Pinpoint the cell where the given text exists, returning its (X, Y) midpoint coordinate. 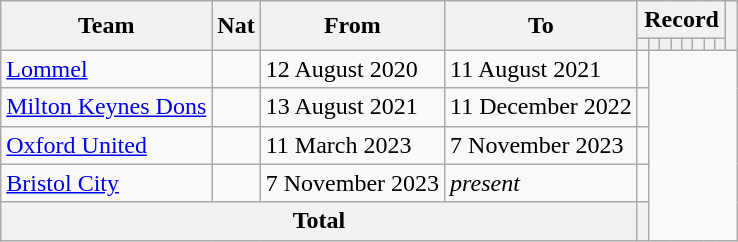
present (542, 183)
To (542, 26)
11 December 2022 (542, 107)
12 August 2020 (352, 69)
11 August 2021 (542, 69)
Milton Keynes Dons (106, 107)
Nat (236, 26)
Bristol City (106, 183)
13 August 2021 (352, 107)
Lommel (106, 69)
Team (106, 26)
Total (320, 221)
From (352, 26)
Oxford United (106, 145)
11 March 2023 (352, 145)
Record (681, 20)
